For the text-containing cell, return its midpoint in [X, Y] coordinate format. 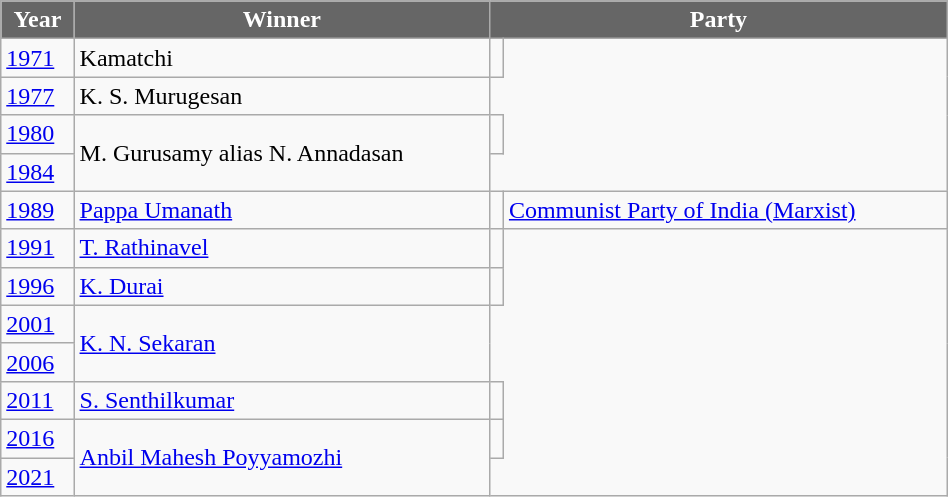
1984 [38, 172]
1977 [38, 96]
1971 [38, 58]
K. N. Sekaran [282, 343]
Anbil Mahesh Poyyamozhi [282, 457]
2011 [38, 400]
Party [719, 20]
K. Durai [282, 286]
S. Senthilkumar [282, 400]
1996 [38, 286]
1991 [38, 248]
Pappa Umanath [282, 210]
Communist Party of India (Marxist) [725, 210]
Year [38, 20]
2016 [38, 438]
2021 [38, 477]
T. Rathinavel [282, 248]
1980 [38, 134]
2001 [38, 324]
1989 [38, 210]
Kamatchi [282, 58]
K. S. Murugesan [282, 96]
Winner [282, 20]
2006 [38, 362]
M. Gurusamy alias N. Annadasan [282, 153]
